Output the [X, Y] coordinate of the center of the cell containing the given text.  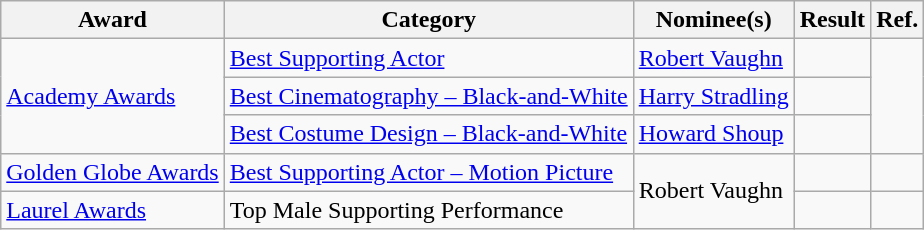
Award [113, 20]
Laurel Awards [113, 210]
Best Cinematography – Black-and-White [428, 96]
Nominee(s) [714, 20]
Best Supporting Actor – Motion Picture [428, 172]
Harry Stradling [714, 96]
Howard Shoup [714, 134]
Top Male Supporting Performance [428, 210]
Golden Globe Awards [113, 172]
Best Supporting Actor [428, 58]
Category [428, 20]
Result [832, 20]
Best Costume Design – Black-and-White [428, 134]
Academy Awards [113, 96]
Ref. [898, 20]
